Search for the cell housing the specified text and yield its (x, y) center coordinate. 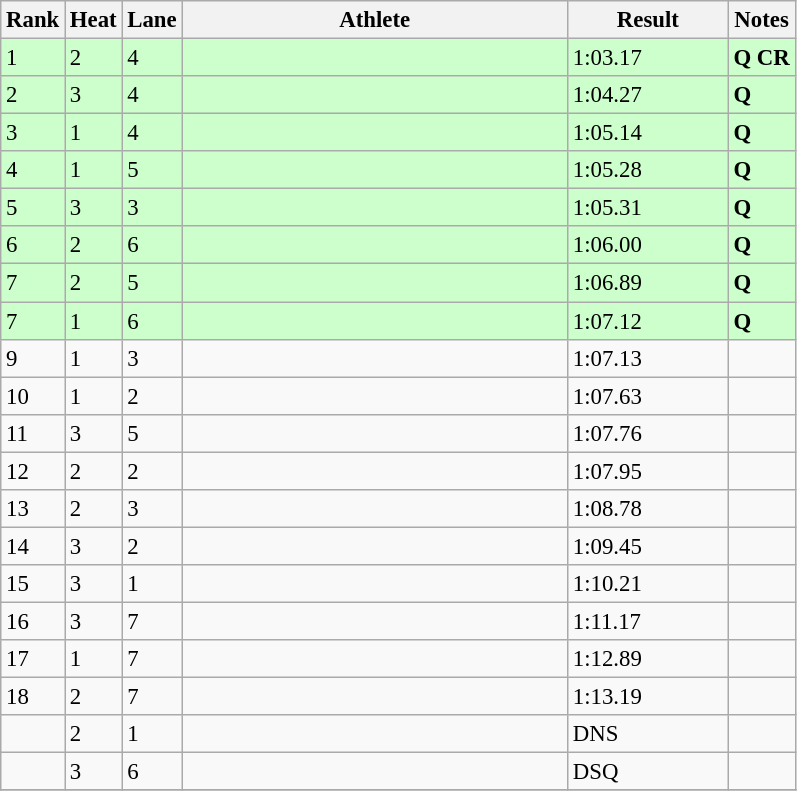
18 (33, 697)
1:08.78 (648, 509)
1:07.12 (648, 321)
DNS (648, 734)
13 (33, 509)
11 (33, 433)
DSQ (648, 772)
Rank (33, 20)
1:07.76 (648, 433)
17 (33, 659)
1:10.21 (648, 584)
1:13.19 (648, 697)
Q CR (762, 58)
1:05.31 (648, 208)
1:09.45 (648, 546)
Notes (762, 20)
Lane (152, 20)
1:07.13 (648, 358)
1:07.63 (648, 396)
Athlete (375, 20)
Heat (94, 20)
1:11.17 (648, 621)
15 (33, 584)
1:06.89 (648, 283)
14 (33, 546)
1:05.14 (648, 133)
1:03.17 (648, 58)
9 (33, 358)
1:04.27 (648, 95)
1:12.89 (648, 659)
1:05.28 (648, 170)
16 (33, 621)
1:07.95 (648, 471)
10 (33, 396)
12 (33, 471)
1:06.00 (648, 245)
Result (648, 20)
